Search for the cell housing the specified text and yield its (X, Y) center coordinate. 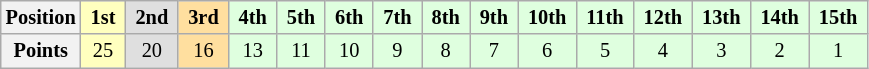
3rd (203, 17)
9th (494, 17)
4 (663, 51)
10th (547, 17)
11 (301, 51)
7th (397, 17)
10 (349, 51)
6th (349, 17)
25 (104, 51)
12th (663, 17)
13 (253, 51)
14th (779, 17)
5th (301, 17)
7 (494, 51)
2nd (152, 17)
1 (838, 51)
16 (203, 51)
1st (104, 17)
Points (41, 51)
6 (547, 51)
8 (446, 51)
2 (779, 51)
4th (253, 17)
11th (604, 17)
15th (838, 17)
13th (721, 17)
9 (397, 51)
3 (721, 51)
5 (604, 51)
Position (41, 17)
20 (152, 51)
8th (446, 17)
